From the cell containing the given text, extract its center point as [x, y] coordinate. 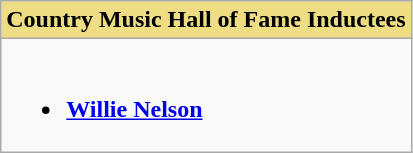
Country Music Hall of Fame Inductees [206, 20]
Willie Nelson [206, 96]
